Detect which cell encompasses the target text, then output its (X, Y) center coordinate. 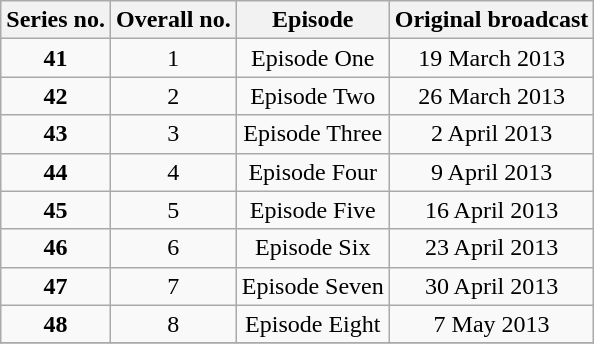
19 March 2013 (492, 58)
43 (56, 134)
Overall no. (173, 20)
6 (173, 248)
Episode (312, 20)
Episode Two (312, 96)
44 (56, 172)
41 (56, 58)
Episode Five (312, 210)
Episode Six (312, 248)
Episode Seven (312, 286)
3 (173, 134)
42 (56, 96)
2 April 2013 (492, 134)
Original broadcast (492, 20)
5 (173, 210)
48 (56, 324)
7 (173, 286)
Episode Four (312, 172)
30 April 2013 (492, 286)
26 March 2013 (492, 96)
2 (173, 96)
Series no. (56, 20)
Episode Three (312, 134)
16 April 2013 (492, 210)
1 (173, 58)
9 April 2013 (492, 172)
23 April 2013 (492, 248)
7 May 2013 (492, 324)
Episode One (312, 58)
46 (56, 248)
45 (56, 210)
Episode Eight (312, 324)
8 (173, 324)
47 (56, 286)
4 (173, 172)
